From the cell containing the given text, extract its center point as (x, y) coordinate. 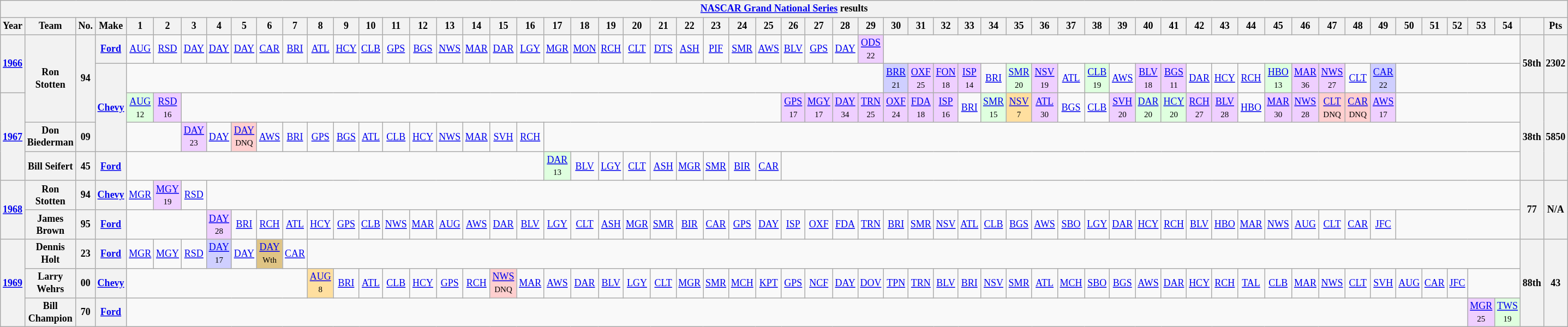
1968 (13, 209)
48 (1358, 26)
OXF (818, 225)
No. (85, 26)
MGY19 (168, 195)
47 (1332, 26)
TPN (896, 283)
20 (637, 26)
DAR13 (558, 166)
31 (921, 26)
14 (476, 26)
KPT (768, 283)
27 (818, 26)
40 (1148, 26)
TRN25 (871, 107)
16 (530, 26)
BLV28 (1224, 107)
MAR36 (1306, 78)
58th (1532, 63)
DAY17 (219, 254)
9 (346, 26)
77 (1532, 209)
35 (1019, 26)
70 (85, 312)
44 (1251, 26)
Bill Seifert (50, 166)
2302 (1556, 63)
1966 (13, 63)
Dennis Holt (50, 254)
DAYDNQ (244, 137)
NWS27 (1332, 78)
HBO13 (1278, 78)
26 (793, 26)
RCH27 (1199, 107)
DOV (871, 283)
BLV18 (1148, 78)
CLTDNQ (1332, 107)
5850 (1556, 136)
21 (663, 26)
4 (219, 26)
Make (111, 26)
HCY20 (1174, 107)
MGR25 (1481, 312)
29 (871, 26)
49 (1384, 26)
AUG8 (320, 283)
1 (140, 26)
Pts (1556, 26)
52 (1457, 26)
1969 (13, 283)
Bill Champion (50, 312)
38th (1532, 136)
CARDNQ (1358, 107)
7 (295, 26)
N/A (1556, 209)
CLB19 (1097, 78)
54 (1508, 26)
PIF (716, 49)
8 (320, 26)
NWS28 (1306, 107)
GPS17 (793, 107)
32 (946, 26)
30 (896, 26)
95 (85, 225)
ISP16 (946, 107)
NWSDNQ (503, 283)
1967 (13, 136)
51 (1435, 26)
38 (1097, 26)
42 (1199, 26)
3 (194, 26)
OXF25 (921, 78)
MGY (168, 254)
MAR30 (1278, 107)
37 (1071, 26)
17 (558, 26)
TWS19 (1508, 312)
AWS17 (1384, 107)
12 (423, 26)
41 (1174, 26)
DAY34 (845, 107)
NASCAR Grand National Series results (785, 9)
11 (396, 26)
DAY23 (194, 137)
Larry Wehrs (50, 283)
CAR22 (1384, 78)
SMR15 (994, 107)
BRR21 (896, 78)
BGS11 (1174, 78)
18 (585, 26)
AUG12 (140, 107)
James Brown (50, 225)
NSV7 (1019, 107)
ISP14 (969, 78)
NSV19 (1044, 78)
19 (611, 26)
Team (50, 26)
RSD16 (168, 107)
Year (13, 26)
36 (1044, 26)
50 (1409, 26)
25 (768, 26)
24 (742, 26)
DAR20 (1148, 107)
33 (969, 26)
6 (270, 26)
Don Biederman (50, 137)
FON18 (946, 78)
10 (371, 26)
OXF24 (896, 107)
15 (503, 26)
5 (244, 26)
SVH20 (1123, 107)
22 (690, 26)
00 (85, 283)
FDA18 (921, 107)
MGY17 (818, 107)
2 (168, 26)
TAL (1251, 283)
SMR20 (1019, 78)
09 (85, 137)
DAY28 (219, 225)
FDA (845, 225)
DAYWth (270, 254)
NCF (818, 283)
DTS (663, 49)
ISP (793, 225)
MON (585, 49)
34 (994, 26)
53 (1481, 26)
28 (845, 26)
ATL30 (1044, 107)
39 (1123, 26)
88th (1532, 283)
13 (450, 26)
46 (1306, 26)
ODS22 (871, 49)
